Output the [X, Y] coordinate of the center of the cell containing the given text.  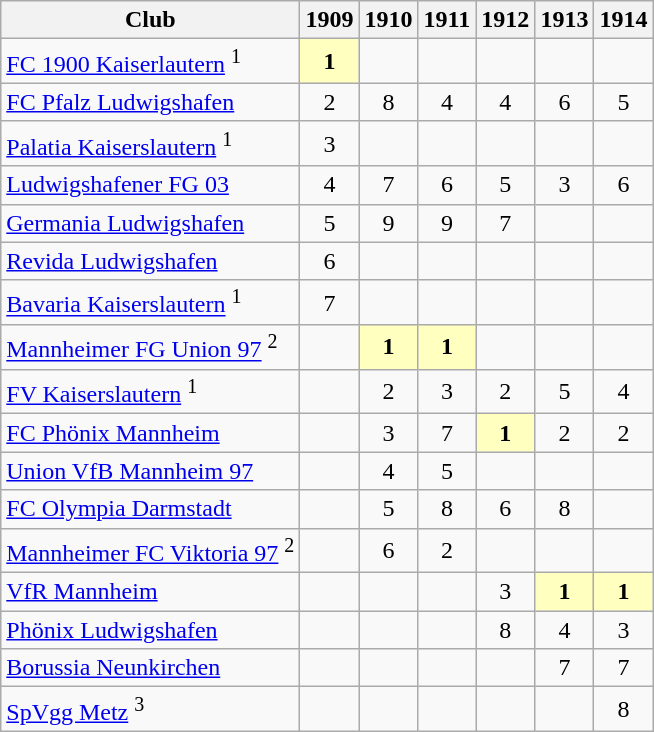
FC Olympia Darmstadt [150, 509]
1914 [624, 20]
Mannheimer FC Viktoria 97 2 [150, 550]
1910 [388, 20]
Ludwigshafener FG 03 [150, 185]
Bavaria Kaiserslautern 1 [150, 302]
Revida Ludwigshafen [150, 261]
SpVgg Metz 3 [150, 710]
FC 1900 Kaiserlautern 1 [150, 62]
Mannheimer FG Union 97 2 [150, 348]
Club [150, 20]
1909 [330, 20]
Germania Ludwigshafen [150, 223]
FC Pfalz Ludwigshafen [150, 102]
Phönix Ludwigshafen [150, 630]
1911 [447, 20]
1912 [506, 20]
Union VfB Mannheim 97 [150, 471]
Palatia Kaiserslautern 1 [150, 144]
Borussia Neunkirchen [150, 668]
VfR Mannheim [150, 592]
1913 [564, 20]
FC Phönix Mannheim [150, 433]
FV Kaiserslautern 1 [150, 392]
